Pinpoint the cell where the given text exists, returning its [x, y] midpoint coordinate. 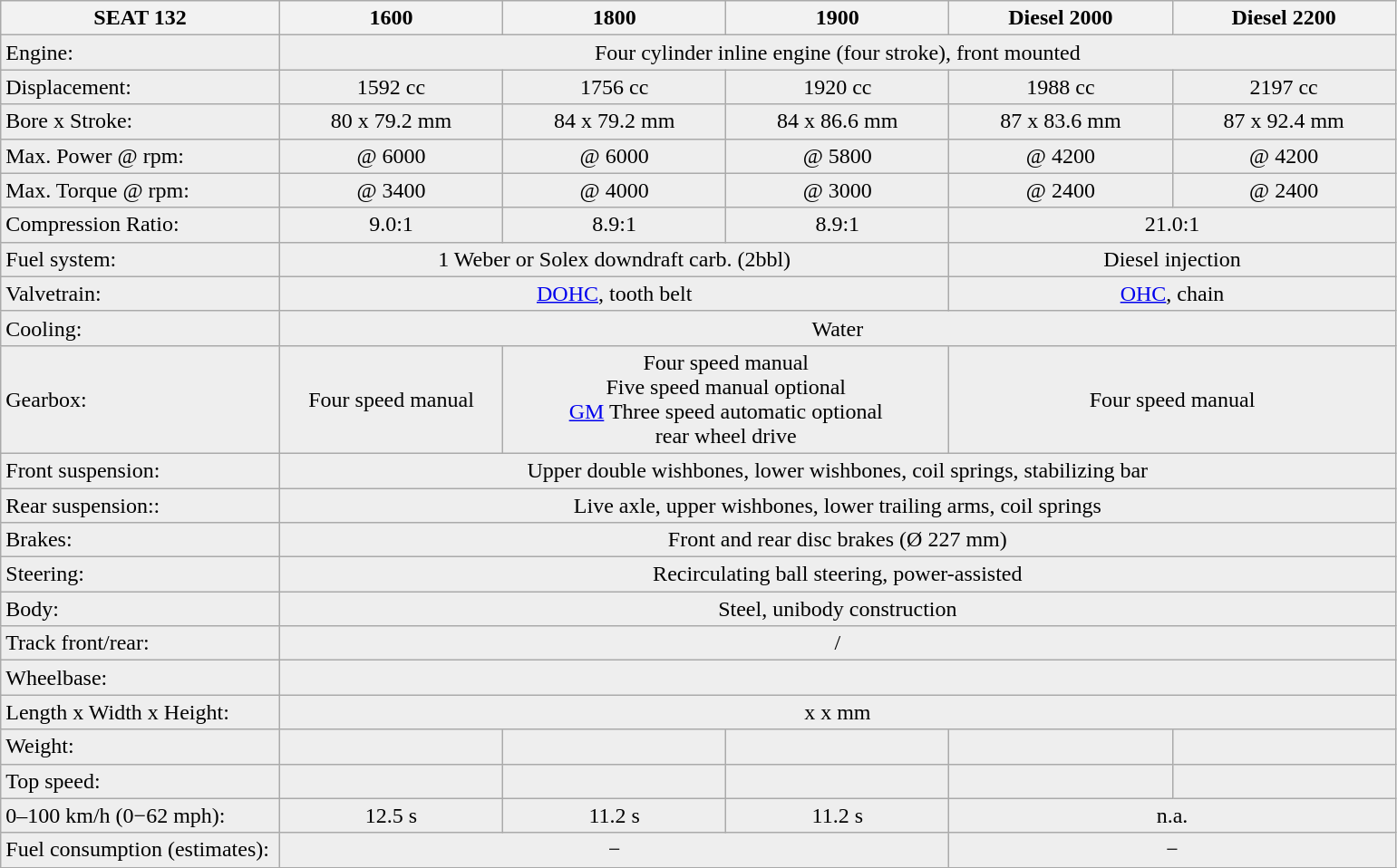
1900 [838, 18]
Fuel consumption (estimates): [141, 850]
Bore x Stroke: [141, 121]
@ 5800 [838, 156]
Gearbox: [141, 399]
Upper double wishbones, lower wishbones, coil springs, stabilizing bar [838, 470]
Track front/rear: [141, 643]
Body: [141, 609]
Four cylinder inline engine (four stroke), front mounted [838, 53]
1600 [391, 18]
Diesel injection [1172, 259]
Front suspension: [141, 470]
Top speed: [141, 781]
9.0:1 [391, 225]
DOHC, tooth belt [614, 294]
Compression Ratio: [141, 225]
Recirculating ball steering, power-assisted [838, 574]
Front and rear disc brakes (Ø 227 mm) [838, 540]
Live axle, upper wishbones, lower trailing arms, coil springs [838, 505]
84 x 86.6 mm [838, 121]
Diesel 2000 [1061, 18]
Steering: [141, 574]
87 x 92.4 mm [1284, 121]
x x mm [838, 712]
Engine: [141, 53]
Diesel 2200 [1284, 18]
Weight: [141, 747]
21.0:1 [1172, 225]
1988 cc [1061, 87]
1920 cc [838, 87]
@ 4000 [615, 190]
Displacement: [141, 87]
1 Weber or Solex downdraft carb. (2bbl) [614, 259]
87 x 83.6 mm [1061, 121]
Wheelbase: [141, 678]
Length x Width x Height: [141, 712]
Steel, unibody construction [838, 609]
Valvetrain: [141, 294]
/ [838, 643]
SEAT 132 [141, 18]
0–100 km/h (0−62 mph): [141, 815]
12.5 s [391, 815]
n.a. [1172, 815]
Brakes: [141, 540]
80 x 79.2 mm [391, 121]
84 x 79.2 mm [615, 121]
Max. Torque @ rpm: [141, 190]
@ 3000 [838, 190]
2197 cc [1284, 87]
@ 3400 [391, 190]
1592 cc [391, 87]
1800 [615, 18]
Four speed manual Five speed manual optional GM Three speed automatic optional rear wheel drive [726, 399]
Water [838, 328]
Cooling: [141, 328]
Rear suspension:: [141, 505]
Max. Power @ rpm: [141, 156]
OHC, chain [1172, 294]
1756 cc [615, 87]
Fuel system: [141, 259]
